Locate the cell with the specified text and output its (X, Y) center coordinate. 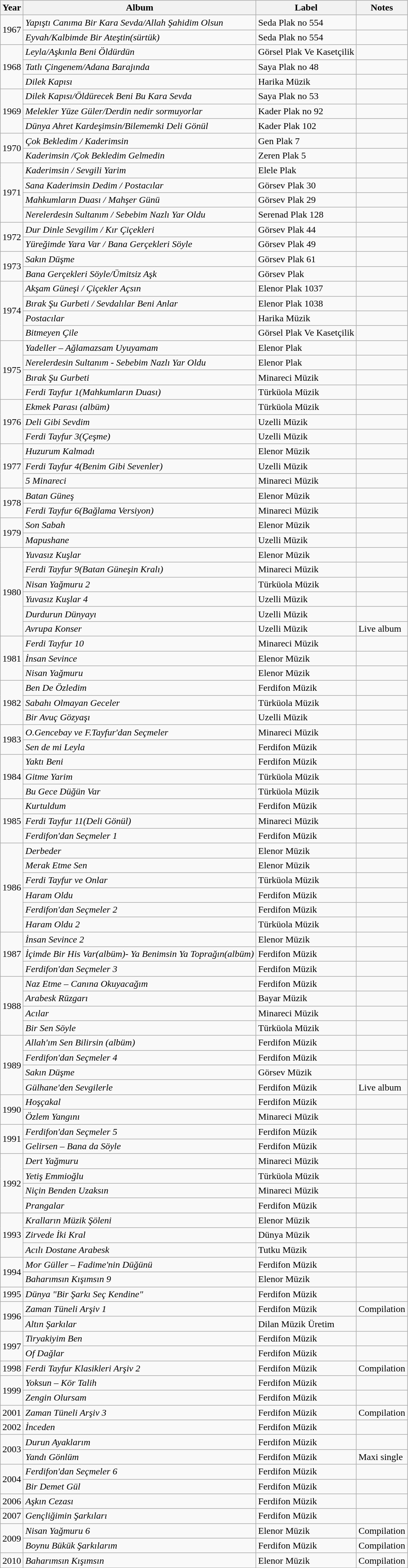
Eyvah/Kalbimde Bir Ateştin(sürtük) (140, 37)
Kader Plak 102 (306, 126)
1989 (12, 1065)
1998 (12, 1368)
Bırak Şu Gurbeti / Sevdalılar Beni Anlar (140, 303)
1980 (12, 592)
Ferdifon'dan Seçmeler 2 (140, 910)
2003 (12, 1450)
Ferdi Tayfur ve Onlar (140, 880)
1970 (12, 148)
Görsev Plak 30 (306, 185)
Görsev Müzik (306, 1072)
1994 (12, 1272)
Acılar (140, 1013)
1991 (12, 1139)
Kaderimsin /Çok Bekledim Gelmedin (140, 155)
Batan Güneş (140, 496)
Year (12, 8)
Ferdi Tayfur 1(Mahkumların Duası) (140, 392)
Haram Oldu (140, 895)
Sana Kaderimsin Dedim / Postacılar (140, 185)
1984 (12, 777)
Dilek Kapısı (140, 82)
Haram Oldu 2 (140, 925)
Görsev Plak 49 (306, 244)
Yüreğimde Yara Var / Bana Gerçekleri Söyle (140, 244)
Nisan Yağmuru (140, 673)
Baharımsın Kışımsın 9 (140, 1279)
O.Gencebay ve F.Tayfur'dan Seçmeler (140, 732)
1981 (12, 658)
Deli Gibi Sevdim (140, 422)
1976 (12, 422)
1969 (12, 111)
Mahkumların Duası / Mahşer Günü (140, 200)
Gen Plak 7 (306, 141)
2004 (12, 1479)
Sabahı Olmayan Geceler (140, 703)
Görsev Plak (306, 274)
Bu Gece Düğün Var (140, 791)
Nerelerdesin Sultanım / Sebebim Nazlı Yar Oldu (140, 215)
1975 (12, 370)
Son Sabah (140, 525)
İçimde Bir His Var(albüm)- Ya Benimsin Ya Toprağın(albüm) (140, 954)
Ekmek Parası (albüm) (140, 407)
Ferdifon'dan Seçmeler 3 (140, 969)
Ferdifon'dan Seçmeler 1 (140, 836)
1985 (12, 821)
Nisan Yağmuru 6 (140, 1531)
Of Dağlar (140, 1353)
Elenor Plak 1038 (306, 303)
1983 (12, 740)
Yadeller – Ağlamazsam Uyuyamam (140, 348)
Zaman Tüneli Arşiv 1 (140, 1309)
Ferdi Tayfur 11(Deli Gönül) (140, 821)
2009 (12, 1538)
Ferdi Tayfur 6(Bağlama Versiyon) (140, 510)
1971 (12, 192)
1972 (12, 237)
1997 (12, 1346)
Nerelerdesin Sultanım - Sebebim Nazlı Yar Oldu (140, 362)
Kurtuldum (140, 806)
1973 (12, 267)
Yuvasız Kuşlar (140, 555)
Prangalar (140, 1206)
Zaman Tüneli Arşiv 3 (140, 1413)
Dünya Müzik (306, 1235)
Bitmeyen Çile (140, 333)
Ferdi Tayfur 3(Çeşme) (140, 437)
Sen de mi Leyla (140, 747)
Ferdifon'dan Seçmeler 5 (140, 1132)
1996 (12, 1316)
2010 (12, 1560)
Kaderimsin / Sevgili Yarim (140, 170)
Elenor Plak 1037 (306, 289)
Avrupa Konser (140, 629)
Gençliğimin Şarkıları (140, 1516)
Hoşçakal (140, 1102)
Arabesk Rüzgarı (140, 998)
1992 (12, 1183)
Ferdifon'dan Seçmeler 6 (140, 1472)
1999 (12, 1390)
Maxi single (382, 1457)
2006 (12, 1501)
Durdurun Dünyayı (140, 614)
Dilan Müzik Üretim (306, 1324)
Bir Demet Gül (140, 1486)
Gelirsen – Bana da Söyle (140, 1146)
1979 (12, 533)
Akşam Güneşi / Çiçekler Açsın (140, 289)
Yaktı Beni (140, 762)
Tiryakiyim Ben (140, 1338)
Özlem Yangını (140, 1117)
Niçin Benden Uzaksın (140, 1191)
Bana Gerçekleri Söyle/Ümitsiz Aşk (140, 274)
1968 (12, 67)
2002 (12, 1427)
Bir Sen Söyle (140, 1028)
Ferdi Tayfur 10 (140, 643)
Tutku Müzik (306, 1250)
Gülhane'den Sevgilerle (140, 1087)
Allah'ım Sen Bilirsin (albüm) (140, 1043)
Leyla/Aşkınla Beni Öldürdün (140, 52)
Ferdifon'dan Seçmeler 4 (140, 1058)
1995 (12, 1294)
Dünya "Bir Şarkı Seç Kendine" (140, 1294)
Kader Plak no 92 (306, 111)
Serenad Plak 128 (306, 215)
Bayar Müzik (306, 998)
Saya Plak no 48 (306, 67)
1993 (12, 1235)
İnceden (140, 1427)
Yuvasız Kuşlar 4 (140, 599)
Ferdi Tayfur 9(Batan Güneşin Kralı) (140, 570)
Elele Plak (306, 170)
Kralların Müzik Şöleni (140, 1220)
Ben De Özledim (140, 688)
Baharımsın Kışımsın (140, 1560)
Huzurum Kalmadı (140, 451)
Gitme Yarim (140, 777)
1978 (12, 503)
Postacılar (140, 318)
Mapushane (140, 540)
Zirvede İki Kral (140, 1235)
Ferdi Tayfur Klasikleri Arşiv 2 (140, 1368)
Ferdi Tayfur 4(Benim Gibi Sevenler) (140, 466)
Zengin Olursam (140, 1398)
Label (306, 8)
1986 (12, 887)
Dünya Ahret Kardeşimsin/Bilememki Deli Gönül (140, 126)
1990 (12, 1109)
Görsev Plak 44 (306, 230)
Naz Etme – Canına Okuyacağım (140, 984)
Mor Güller – Fadime'nin Düğünü (140, 1265)
Yoksun – Kör Talih (140, 1383)
Melekler Yüze Güler/Derdin nedir sormuyorlar (140, 111)
1977 (12, 466)
Notes (382, 8)
Durun Ayaklarım (140, 1442)
Acılı Dostane Arabesk (140, 1250)
Derbeder (140, 850)
Dur Dinle Sevgilim / Kır Çiçekleri (140, 230)
5 Minareci (140, 481)
Yetiş Emmioğlu (140, 1176)
Bir Avuç Gözyaşı (140, 718)
Dilek Kapısı/Öldürecek Beni Bu Kara Sevda (140, 96)
Merak Etme Sen (140, 865)
Altın Şarkılar (140, 1324)
1974 (12, 311)
Tatlı Çingenem/Adana Barajında (140, 67)
1967 (12, 30)
Zeren Plak 5 (306, 155)
Nisan Yağmuru 2 (140, 584)
2001 (12, 1413)
İnsan Sevince 2 (140, 939)
Çok Bekledim / Kaderimsin (140, 141)
1982 (12, 703)
İnsan Sevince (140, 659)
Saya Plak no 53 (306, 96)
Aşkın Cezası (140, 1501)
1988 (12, 1006)
Bırak Şu Gurbeti (140, 377)
Yandı Gönlüm (140, 1457)
1987 (12, 954)
2007 (12, 1516)
Görsev Plak 29 (306, 200)
Boynu Bükük Şarkılarım (140, 1545)
Yapıştı Canıma Bir Kara Sevda/Allah Şahidim Olsun (140, 23)
Dert Yağmuru (140, 1161)
Album (140, 8)
Görsev Plak 61 (306, 259)
